Search for the cell housing the specified text and yield its (x, y) center coordinate. 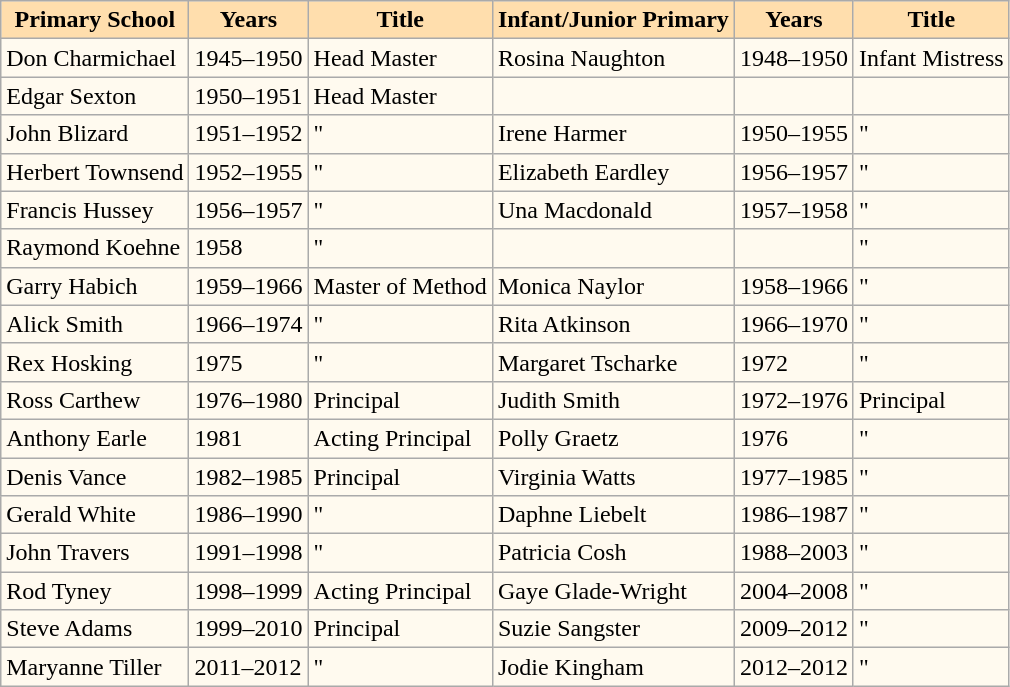
1991–1998 (248, 553)
Master of Method (400, 286)
Virginia Watts (613, 477)
Steve Adams (95, 629)
Patricia Cosh (613, 553)
Herbert Townsend (95, 172)
1976–1980 (248, 400)
Alick Smith (95, 324)
1999–2010 (248, 629)
Daphne Liebelt (613, 515)
1982–1985 (248, 477)
2009–2012 (794, 629)
Raymond Koehne (95, 248)
1981 (248, 438)
1952–1955 (248, 172)
Infant/Junior Primary (613, 20)
1986–1987 (794, 515)
1977–1985 (794, 477)
1988–2003 (794, 553)
Primary School (95, 20)
Denis Vance (95, 477)
Rod Tyney (95, 591)
Maryanne Tiller (95, 667)
Francis Hussey (95, 210)
1972 (794, 362)
Edgar Sexton (95, 96)
1950–1955 (794, 134)
Suzie Sangster (613, 629)
1948–1950 (794, 58)
1958–1966 (794, 286)
1966–1974 (248, 324)
1958 (248, 248)
Infant Mistress (931, 58)
2004–2008 (794, 591)
1975 (248, 362)
Elizabeth Eardley (613, 172)
1959–1966 (248, 286)
John Blizard (95, 134)
1957–1958 (794, 210)
Monica Naylor (613, 286)
1998–1999 (248, 591)
2011–2012 (248, 667)
1945–1950 (248, 58)
Judith Smith (613, 400)
Polly Graetz (613, 438)
1966–1970 (794, 324)
Rex Hosking (95, 362)
John Travers (95, 553)
Gaye Glade-Wright (613, 591)
Jodie Kingham (613, 667)
1950–1951 (248, 96)
Garry Habich (95, 286)
1986–1990 (248, 515)
1976 (794, 438)
Rosina Naughton (613, 58)
2012–2012 (794, 667)
1972–1976 (794, 400)
Don Charmichael (95, 58)
1951–1952 (248, 134)
Gerald White (95, 515)
Rita Atkinson (613, 324)
Ross Carthew (95, 400)
Margaret Tscharke (613, 362)
Irene Harmer (613, 134)
Anthony Earle (95, 438)
Una Macdonald (613, 210)
